Extract the (X, Y) coordinate from the center of the cell holding the provided text.  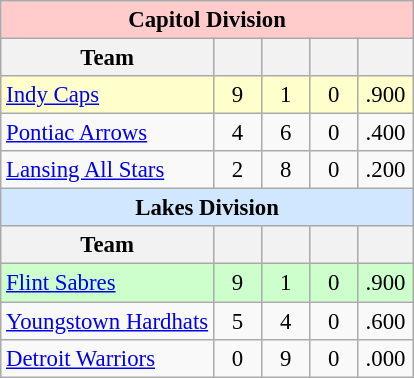
.400 (386, 133)
Detroit Warriors (108, 358)
Lansing All Stars (108, 170)
Pontiac Arrows (108, 133)
Youngstown Hardhats (108, 321)
.200 (386, 170)
Capitol Division (208, 20)
5 (237, 321)
8 (286, 170)
6 (286, 133)
2 (237, 170)
.000 (386, 358)
Indy Caps (108, 95)
Flint Sabres (108, 283)
.600 (386, 321)
Lakes Division (208, 208)
